Return the [x, y] coordinate for the center point of the cell that contains the specified text.  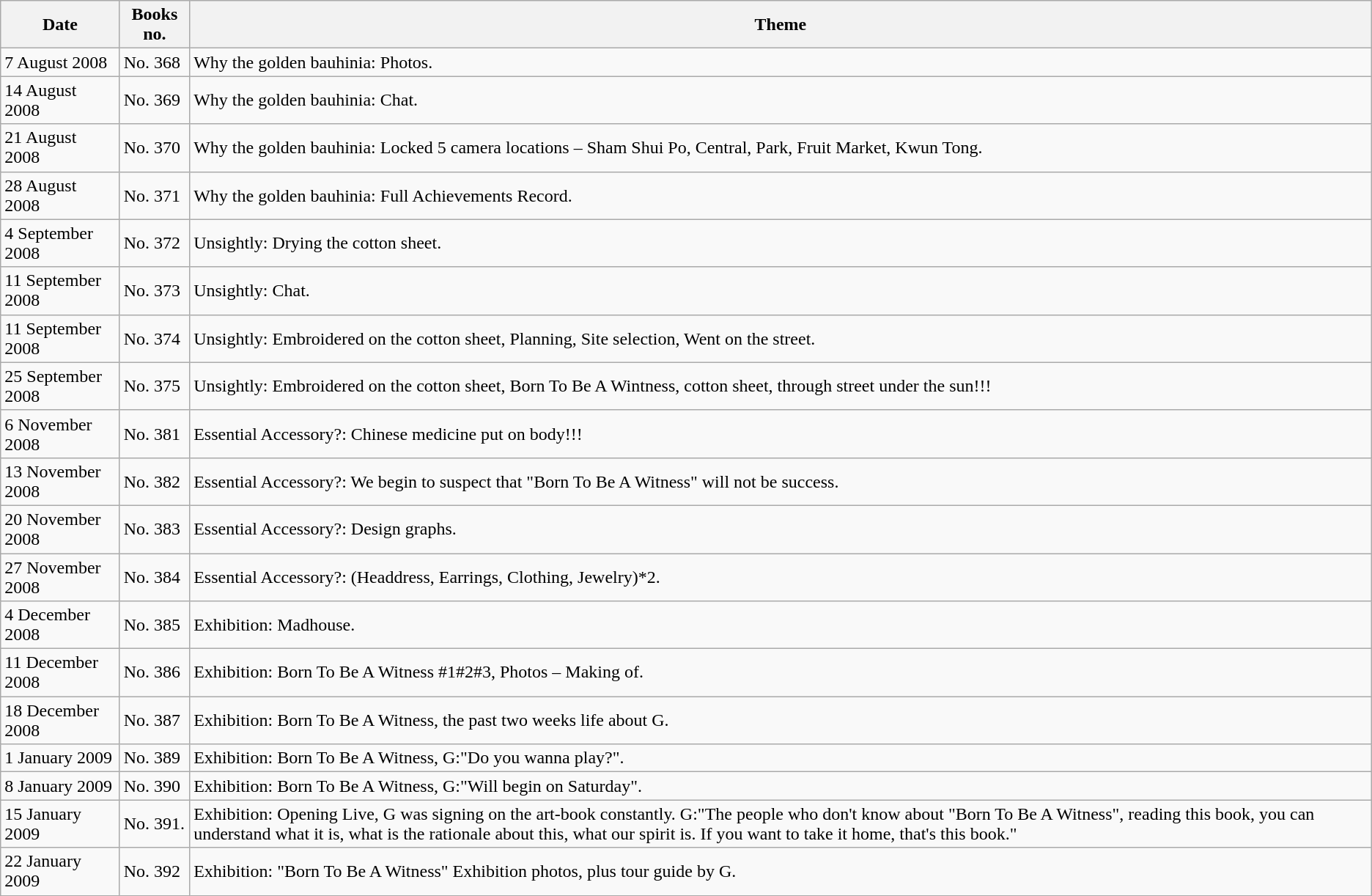
No. 374 [154, 339]
Essential Accessory?: Design graphs. [781, 529]
Why the golden bauhinia: Full Achievements Record. [781, 195]
No. 373 [154, 290]
Exhibition: Madhouse. [781, 625]
15 January 2009 [60, 824]
4 December 2008 [60, 625]
No. 382 [154, 481]
22 January 2009 [60, 871]
14 August 2008 [60, 100]
27 November 2008 [60, 576]
No. 384 [154, 576]
20 November 2008 [60, 529]
No. 370 [154, 148]
28 August 2008 [60, 195]
Exhibition: Born To Be A Witness #1#2#3, Photos – Making of. [781, 673]
13 November 2008 [60, 481]
Unsightly: Drying the cotton sheet. [781, 243]
No. 368 [154, 62]
No. 371 [154, 195]
Why the golden bauhinia: Photos. [781, 62]
25 September 2008 [60, 386]
No. 383 [154, 529]
No. 391. [154, 824]
Unsightly: Embroidered on the cotton sheet, Born To Be A Wintness, cotton sheet, through street under the sun!!! [781, 386]
11 December 2008 [60, 673]
No. 390 [154, 786]
21 August 2008 [60, 148]
Exhibition: Born To Be A Witness, the past two weeks life about G. [781, 720]
Essential Accessory?: (Headdress, Earrings, Clothing, Jewelry)*2. [781, 576]
Exhibition: Born To Be A Witness, G:"Do you wanna play?". [781, 758]
1 January 2009 [60, 758]
No. 381 [154, 434]
Essential Accessory?: Chinese medicine put on body!!! [781, 434]
6 November 2008 [60, 434]
18 December 2008 [60, 720]
No. 386 [154, 673]
Unsightly: Embroidered on the cotton sheet, Planning, Site selection, Went on the street. [781, 339]
Essential Accessory?: We begin to suspect that "Born To Be A Witness" will not be success. [781, 481]
7 August 2008 [60, 62]
Why the golden bauhinia: Locked 5 camera locations – Sham Shui Po, Central, Park, Fruit Market, Kwun Tong. [781, 148]
No. 387 [154, 720]
Exhibition: "Born To Be A Witness" Exhibition photos, plus tour guide by G. [781, 871]
4 September 2008 [60, 243]
No. 385 [154, 625]
8 January 2009 [60, 786]
No. 375 [154, 386]
Books no. [154, 25]
Date [60, 25]
No. 389 [154, 758]
Unsightly: Chat. [781, 290]
No. 372 [154, 243]
Exhibition: Born To Be A Witness, G:"Will begin on Saturday". [781, 786]
No. 392 [154, 871]
Theme [781, 25]
No. 369 [154, 100]
Why the golden bauhinia: Chat. [781, 100]
